Return the (x, y) coordinate for the center point of the cell that contains the specified text.  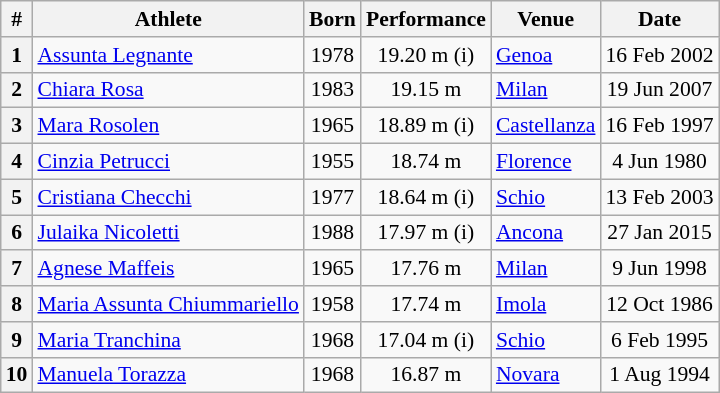
2 (17, 90)
Mara Rosolen (168, 126)
Athlete (168, 19)
16 Feb 2002 (659, 55)
1 Aug 1994 (659, 375)
Castellanza (546, 126)
Ancona (546, 233)
4 Jun 1980 (659, 162)
18.64 m (i) (426, 197)
17.04 m (i) (426, 340)
1955 (332, 162)
16.87 m (426, 375)
4 (17, 162)
19 Jun 2007 (659, 90)
3 (17, 126)
Imola (546, 304)
9 (17, 340)
Date (659, 19)
# (17, 19)
Agnese Maffeis (168, 269)
16 Feb 1997 (659, 126)
12 Oct 1986 (659, 304)
Maria Tranchina (168, 340)
19.15 m (426, 90)
18.89 m (i) (426, 126)
6 (17, 233)
Genoa (546, 55)
19.20 m (i) (426, 55)
Julaika Nicoletti (168, 233)
Manuela Torazza (168, 375)
1 (17, 55)
17.97 m (i) (426, 233)
17.76 m (426, 269)
1978 (332, 55)
18.74 m (426, 162)
1983 (332, 90)
17.74 m (426, 304)
5 (17, 197)
Born (332, 19)
Assunta Legnante (168, 55)
10 (17, 375)
Cinzia Petrucci (168, 162)
6 Feb 1995 (659, 340)
Novara (546, 375)
27 Jan 2015 (659, 233)
1958 (332, 304)
Chiara Rosa (168, 90)
1977 (332, 197)
7 (17, 269)
Florence (546, 162)
8 (17, 304)
1988 (332, 233)
Cristiana Checchi (168, 197)
13 Feb 2003 (659, 197)
9 Jun 1998 (659, 269)
Performance (426, 19)
Venue (546, 19)
Maria Assunta Chiummariello (168, 304)
